Capture the cell that displays the provided text and extract its (x, y) central coordinate. 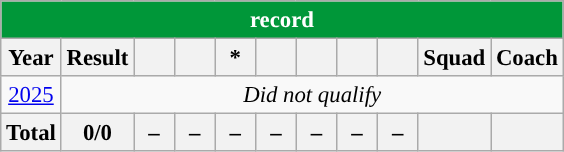
0/0 (98, 133)
Squad (454, 58)
record (282, 20)
Result (98, 58)
Did not qualify (312, 95)
* (236, 58)
2025 (31, 95)
Total (31, 133)
Coach (528, 58)
Year (31, 58)
